Find where the given text appears and provide that cell's center as (X, Y) coordinate. 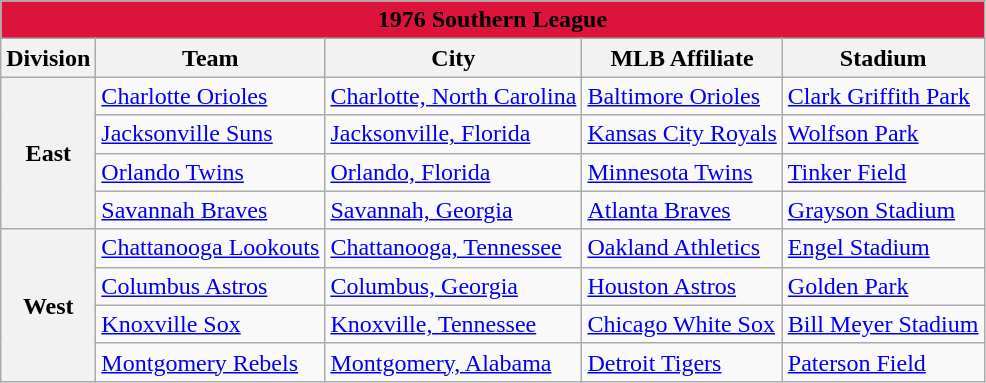
Division (48, 58)
Columbus Astros (210, 286)
Engel Stadium (883, 248)
Jacksonville, Florida (454, 134)
Charlotte Orioles (210, 96)
Minnesota Twins (682, 172)
Montgomery Rebels (210, 362)
Columbus, Georgia (454, 286)
Golden Park (883, 286)
Tinker Field (883, 172)
Oakland Athletics (682, 248)
Chicago White Sox (682, 324)
East (48, 153)
Atlanta Braves (682, 210)
Montgomery, Alabama (454, 362)
Stadium (883, 58)
City (454, 58)
Savannah, Georgia (454, 210)
Clark Griffith Park (883, 96)
Houston Astros (682, 286)
Paterson Field (883, 362)
Orlando, Florida (454, 172)
Team (210, 58)
Chattanooga Lookouts (210, 248)
Chattanooga, Tennessee (454, 248)
Wolfson Park (883, 134)
Kansas City Royals (682, 134)
1976 Southern League (492, 20)
Bill Meyer Stadium (883, 324)
Orlando Twins (210, 172)
West (48, 305)
Baltimore Orioles (682, 96)
Knoxville Sox (210, 324)
Jacksonville Suns (210, 134)
Charlotte, North Carolina (454, 96)
Savannah Braves (210, 210)
Grayson Stadium (883, 210)
Knoxville, Tennessee (454, 324)
Detroit Tigers (682, 362)
MLB Affiliate (682, 58)
